Capture the cell that displays the provided text and extract its [x, y] central coordinate. 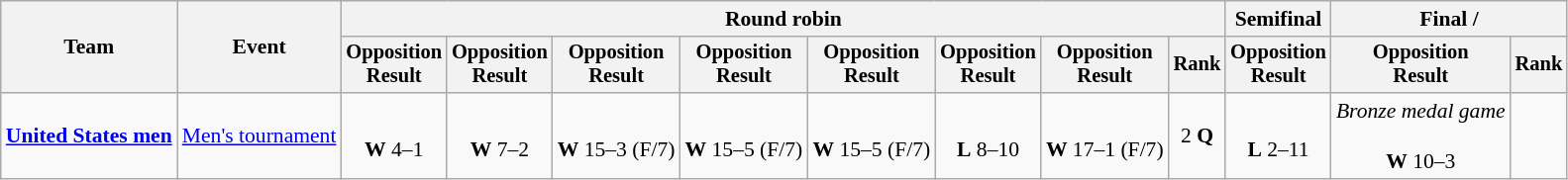
Event [260, 47]
Final / [1449, 19]
2 Q [1198, 136]
L 2–11 [1278, 136]
Team [89, 47]
W 15–3 (F/7) [616, 136]
Semifinal [1278, 19]
W 4–1 [394, 136]
United States men [89, 136]
L 8–10 [989, 136]
Bronze medal gameW 10–3 [1420, 136]
Round robin [783, 19]
W 17–1 (F/7) [1105, 136]
W 7–2 [499, 136]
Men's tournament [260, 136]
